Find where the given text appears and provide that cell's center as (x, y) coordinate. 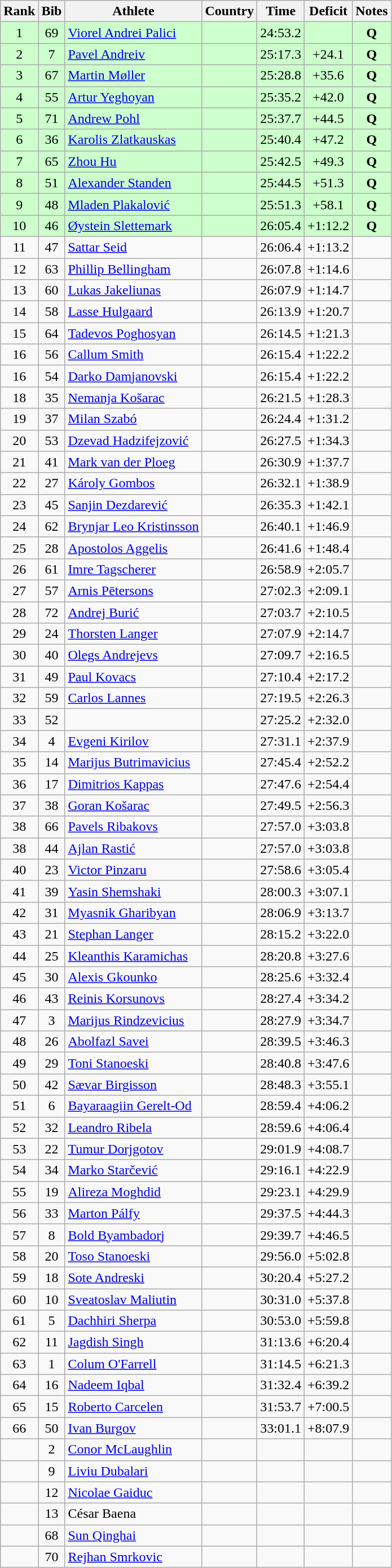
+1:14.6 (328, 269)
Zhou Hu (133, 161)
+24.1 (328, 54)
31:13.6 (281, 1342)
24:53.2 (281, 33)
Rejhan Smrkovic (133, 1557)
26:21.5 (281, 398)
+1:28.3 (328, 398)
25:37.7 (281, 118)
Tadevos Poghosyan (133, 333)
Rank (19, 11)
31:53.7 (281, 1407)
+6:39.2 (328, 1385)
+8:07.9 (328, 1428)
+1:37.7 (328, 462)
+3:47.6 (328, 1063)
Karolis Zlatkauskas (133, 140)
+5:37.8 (328, 1299)
+49.3 (328, 161)
25:17.3 (281, 54)
28:39.5 (281, 1042)
+3:34.7 (328, 1020)
+4:29.9 (328, 1192)
Brynjar Leo Kristinsson (133, 526)
Pavel Andreiv (133, 54)
28:48.3 (281, 1085)
Carlos Lannes (133, 698)
+5:59.8 (328, 1321)
Martin Møller (133, 76)
Leandro Ribela (133, 1127)
Lasse Hulgaard (133, 312)
29:01.9 (281, 1149)
25:35.2 (281, 97)
+7:00.5 (328, 1407)
30:53.0 (281, 1321)
+44.5 (328, 118)
26:24.4 (281, 419)
Milan Szabó (133, 419)
28:00.3 (281, 891)
+3:34.2 (328, 999)
Viorel Andrei Palici (133, 33)
+1:38.9 (328, 483)
+51.3 (328, 183)
39 (52, 891)
28:59.4 (281, 1106)
Sun Qinghai (133, 1535)
Bayaraagiin Gerelt-Od (133, 1106)
27:03.7 (281, 612)
70 (52, 1557)
Toni Stanoeski (133, 1063)
Colum O'Farrell (133, 1364)
+2:37.9 (328, 741)
27:02.3 (281, 591)
+4:06.2 (328, 1106)
Goran Košarac (133, 805)
28:27.9 (281, 1020)
Myasnik Gharibyan (133, 913)
Sævar Birgisson (133, 1085)
Tumur Dorjgotov (133, 1149)
+1:12.2 (328, 226)
+2:09.1 (328, 591)
+2:10.5 (328, 612)
27:49.5 (281, 805)
Sanjin Dezdarević (133, 505)
Nadeem Iqbal (133, 1385)
26:40.1 (281, 526)
Marijus Butrimavicius (133, 763)
26:41.6 (281, 548)
Evgeni Kirilov (133, 741)
27:31.1 (281, 741)
Darko Damjanovski (133, 376)
Øystein Slettemark (133, 226)
+4:08.7 (328, 1149)
27:58.6 (281, 870)
+2:26.3 (328, 698)
Athlete (133, 11)
Ivan Burgov (133, 1428)
Reinis Korsunovs (133, 999)
28:59.6 (281, 1127)
25:51.3 (281, 204)
+2:52.2 (328, 763)
25:44.5 (281, 183)
Abolfazl Savei (133, 1042)
Liviu Dubalari (133, 1471)
Alireza Moghdid (133, 1192)
+1:13.2 (328, 247)
+1:21.3 (328, 333)
25:28.8 (281, 76)
+4:44.3 (328, 1213)
Imre Tagscherer (133, 569)
31:32.4 (281, 1385)
27:19.5 (281, 698)
Deficit (328, 11)
26:13.9 (281, 312)
+1:34.3 (328, 441)
Nemanja Košarac (133, 398)
67 (52, 76)
27:09.7 (281, 655)
Artur Yeghoyan (133, 97)
Marko Starčević (133, 1170)
+5:02.8 (328, 1256)
26:14.5 (281, 333)
Thorsten Langer (133, 634)
+47.2 (328, 140)
Károly Gombos (133, 483)
+1:42.1 (328, 505)
Stephan Langer (133, 934)
Country (230, 11)
Yasin Shemshaki (133, 891)
Marijus Rindzevicius (133, 1020)
+3:32.4 (328, 977)
+1:20.7 (328, 312)
30:31.0 (281, 1299)
72 (52, 612)
+58.1 (328, 204)
33:01.1 (281, 1428)
Marton Pálfy (133, 1213)
Time (281, 11)
+6:21.3 (328, 1364)
Nicolae Gaiduc (133, 1492)
Alexander Standen (133, 183)
31:14.5 (281, 1364)
27:45.4 (281, 763)
26:30.9 (281, 462)
Kleanthis Karamichas (133, 956)
26:06.4 (281, 247)
+4:22.9 (328, 1170)
Ajlan Rastić (133, 848)
26:35.3 (281, 505)
26:27.5 (281, 441)
Andrej Burić (133, 612)
27:47.6 (281, 784)
+1:14.7 (328, 290)
+3:05.4 (328, 870)
Victor Pinzaru (133, 870)
29:37.5 (281, 1213)
Bold Byambadorj (133, 1235)
Sveatoslav Maliutin (133, 1299)
+1:31.2 (328, 419)
Notes (372, 11)
+5:27.2 (328, 1278)
Dimitrios Kappas (133, 784)
+35.6 (328, 76)
Roberto Carcelen (133, 1407)
Paul Kovacs (133, 677)
25:42.5 (281, 161)
25:40.4 (281, 140)
+6:20.4 (328, 1342)
69 (52, 33)
71 (52, 118)
Mladen Plakalović (133, 204)
+3:46.3 (328, 1042)
+1:48.4 (328, 548)
Callum Smith (133, 355)
+2:05.7 (328, 569)
Lukas Jakeliunas (133, 290)
+2:56.3 (328, 805)
26:05.4 (281, 226)
27:07.9 (281, 634)
28:27.4 (281, 999)
Apostolos Aggelis (133, 548)
Pavels Ribakovs (133, 827)
+2:14.7 (328, 634)
Arnis Pētersons (133, 591)
28:06.9 (281, 913)
+42.0 (328, 97)
Jagdish Singh (133, 1342)
+3:55.1 (328, 1085)
+2:54.4 (328, 784)
+2:17.2 (328, 677)
28:20.8 (281, 956)
28:25.6 (281, 977)
29:23.1 (281, 1192)
Mark van der Ploeg (133, 462)
Toso Stanoeski (133, 1256)
Alexis Gkounko (133, 977)
Andrew Pohl (133, 118)
Conor McLaughlin (133, 1450)
+2:32.0 (328, 720)
+1:46.9 (328, 526)
26:07.8 (281, 269)
68 (52, 1535)
26:58.9 (281, 569)
Phillip Bellingham (133, 269)
17 (52, 784)
+4:46.5 (328, 1235)
+3:07.1 (328, 891)
Sote Andreski (133, 1278)
+2:16.5 (328, 655)
+3:27.6 (328, 956)
27:25.2 (281, 720)
+3:22.0 (328, 934)
28:15.2 (281, 934)
Olegs Andrejevs (133, 655)
26:07.9 (281, 290)
28:40.8 (281, 1063)
29:16.1 (281, 1170)
30:20.4 (281, 1278)
26:32.1 (281, 483)
27:10.4 (281, 677)
Dzevad Hadzifejzović (133, 441)
Dachhiri Sherpa (133, 1321)
Sattar Seid (133, 247)
+4:06.4 (328, 1127)
+3:13.7 (328, 913)
César Baena (133, 1514)
29:39.7 (281, 1235)
29:56.0 (281, 1256)
Bib (52, 11)
